Scan for the cell matching the given text and deliver its (X, Y) coordinate at center. 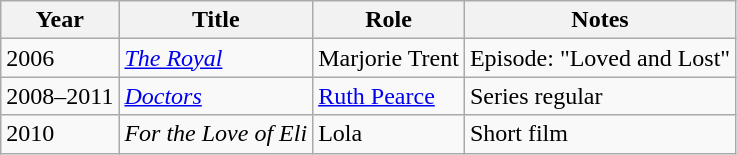
The Royal (216, 58)
Notes (600, 20)
2008–2011 (60, 96)
2010 (60, 134)
Year (60, 20)
Lola (389, 134)
Marjorie Trent (389, 58)
Episode: "Loved and Lost" (600, 58)
Ruth Pearce (389, 96)
For the Love of Eli (216, 134)
Role (389, 20)
Doctors (216, 96)
Title (216, 20)
Series regular (600, 96)
2006 (60, 58)
Short film (600, 134)
